From the cell containing the given text, extract its center point as [x, y] coordinate. 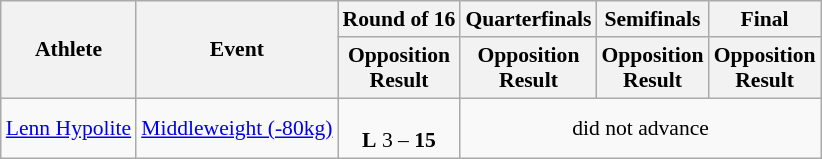
Lenn Hypolite [68, 128]
Round of 16 [400, 19]
Event [236, 50]
did not advance [640, 128]
Middleweight (-80kg) [236, 128]
Athlete [68, 50]
L 3 – 15 [400, 128]
Semifinals [652, 19]
Quarterfinals [528, 19]
Final [765, 19]
